Capture the cell that displays the provided text and extract its [x, y] central coordinate. 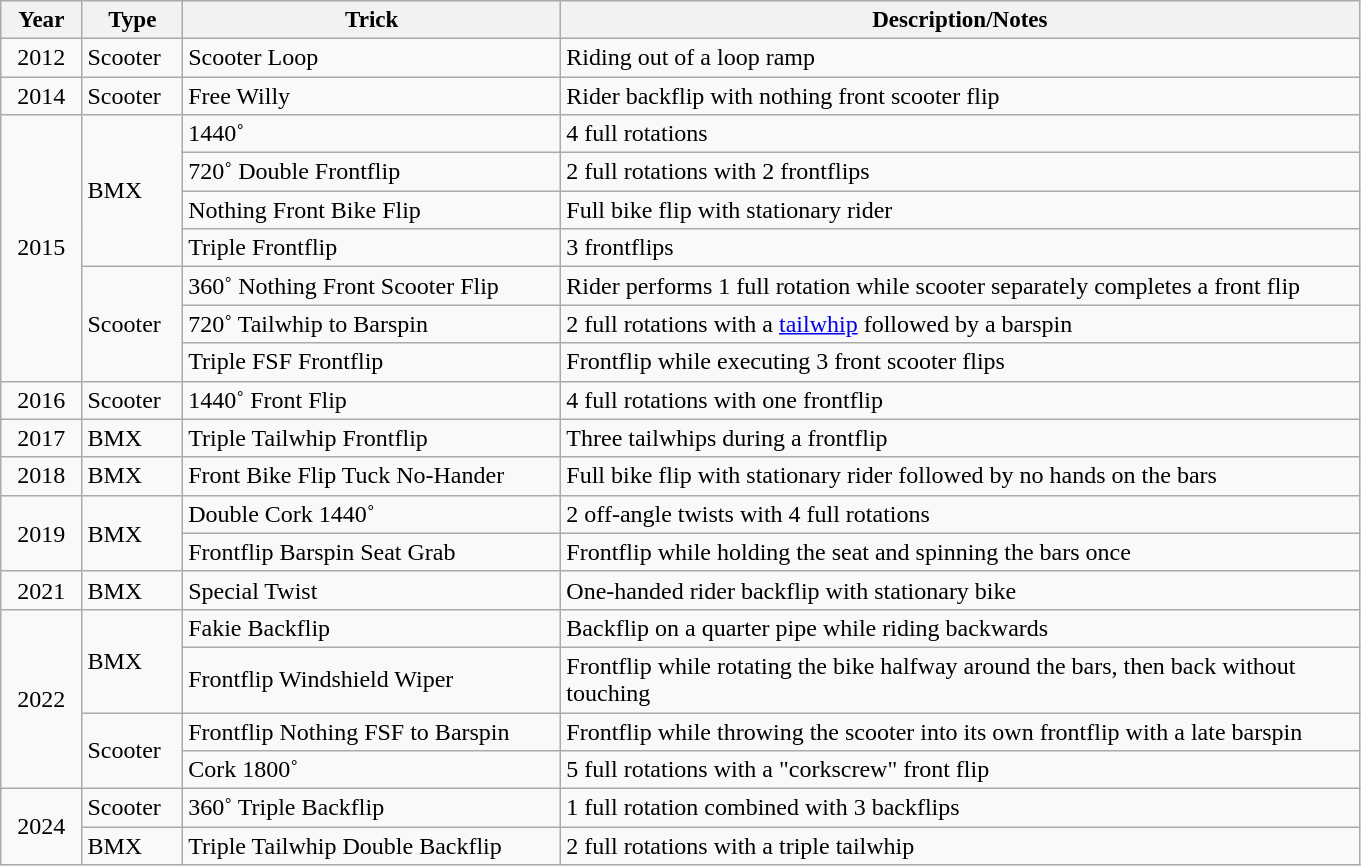
2022 [42, 698]
Three tailwhips during a frontflip [960, 438]
Full bike flip with stationary rider [960, 210]
Nothing Front Bike Flip [372, 210]
1440˚ [372, 134]
Triple FSF Frontflip [372, 362]
2021 [42, 590]
Trick [372, 20]
Riding out of a loop ramp [960, 57]
One-handed rider backflip with stationary bike [960, 590]
1 full rotation combined with 3 backflips [960, 808]
Double Cork 1440˚ [372, 514]
Rider performs 1 full rotation while scooter separately completes a front flip [960, 286]
5 full rotations with a "corkscrew" front flip [960, 770]
Cork 1800˚ [372, 770]
2018 [42, 476]
1440˚ Front Flip [372, 400]
Frontflip while executing 3 front scooter flips [960, 362]
Scooter Loop [372, 57]
Full bike flip with stationary rider followed by no hands on the bars [960, 476]
Triple Tailwhip Frontflip [372, 438]
Frontflip Nothing FSF to Barspin [372, 731]
Fakie Backflip [372, 628]
Triple Frontflip [372, 248]
Rider backflip with nothing front scooter flip [960, 95]
Frontflip Windshield Wiper [372, 680]
Front Bike Flip Tuck No-Hander [372, 476]
2 off-angle twists with 4 full rotations [960, 514]
Free Willy [372, 95]
4 full rotations [960, 134]
2015 [42, 248]
720˚ Double Frontflip [372, 172]
Description/Notes [960, 20]
Frontflip while throwing the scooter into its own frontflip with a late barspin [960, 731]
360˚ Triple Backflip [372, 808]
Triple Tailwhip Double Backflip [372, 846]
Year [42, 20]
Frontflip while holding the seat and spinning the bars once [960, 552]
2 full rotations with 2 frontflips [960, 172]
3 frontflips [960, 248]
4 full rotations with one frontflip [960, 400]
2016 [42, 400]
360˚ Nothing Front Scooter Flip [372, 286]
2024 [42, 827]
2 full rotations with a triple tailwhip [960, 846]
2 full rotations with a tailwhip followed by a barspin [960, 324]
Backflip on a quarter pipe while riding backwards [960, 628]
Type [132, 20]
2014 [42, 95]
Frontflip Barspin Seat Grab [372, 552]
Special Twist [372, 590]
2019 [42, 533]
2012 [42, 57]
720˚ Tailwhip to Barspin [372, 324]
Frontflip while rotating the bike halfway around the bars, then back without touching [960, 680]
2017 [42, 438]
